Determine the (x, y) coordinate at the center of the cell enclosing the given text.  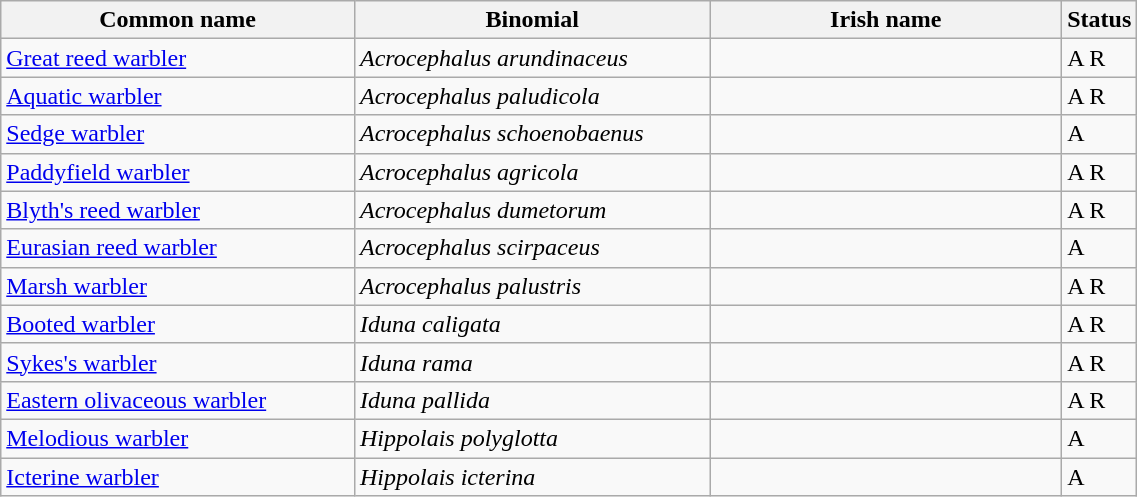
Acrocephalus paludicola (532, 96)
Sedge warbler (178, 134)
Aquatic warbler (178, 96)
Hippolais polyglotta (532, 438)
Eastern olivaceous warbler (178, 400)
Great reed warbler (178, 58)
Acrocephalus palustris (532, 286)
Blyth's reed warbler (178, 210)
Status (1100, 20)
Binomial (532, 20)
Booted warbler (178, 324)
Eurasian reed warbler (178, 248)
Acrocephalus dumetorum (532, 210)
Iduna pallida (532, 400)
Acrocephalus schoenobaenus (532, 134)
Acrocephalus agricola (532, 172)
Acrocephalus arundinaceus (532, 58)
Hippolais icterina (532, 477)
Common name (178, 20)
Iduna rama (532, 362)
Irish name (886, 20)
Sykes's warbler (178, 362)
Acrocephalus scirpaceus (532, 248)
Icterine warbler (178, 477)
Iduna caligata (532, 324)
Paddyfield warbler (178, 172)
Melodious warbler (178, 438)
Marsh warbler (178, 286)
